Return the (x, y) coordinate for the center point of the cell that contains the specified text.  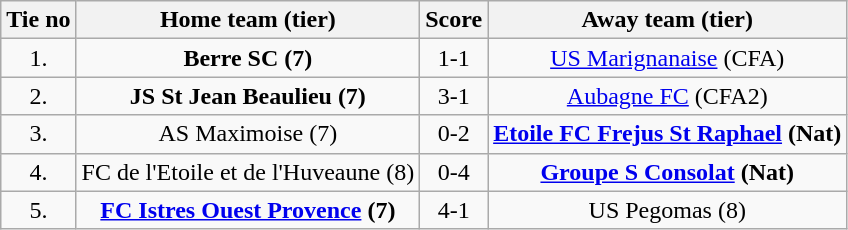
4. (38, 172)
3. (38, 134)
FC de l'Etoile et de l'Huveaune (8) (248, 172)
JS St Jean Beaulieu (7) (248, 96)
US Pegomas (8) (668, 210)
Groupe S Consolat (Nat) (668, 172)
5. (38, 210)
0-2 (454, 134)
0-4 (454, 172)
1. (38, 58)
Home team (tier) (248, 20)
Score (454, 20)
AS Maximoise (7) (248, 134)
3-1 (454, 96)
4-1 (454, 210)
Berre SC (7) (248, 58)
Aubagne FC (CFA2) (668, 96)
Tie no (38, 20)
FC Istres Ouest Provence (7) (248, 210)
1-1 (454, 58)
Away team (tier) (668, 20)
US Marignanaise (CFA) (668, 58)
2. (38, 96)
Etoile FC Frejus St Raphael (Nat) (668, 134)
